From the cell containing the given text, extract its center point as [X, Y] coordinate. 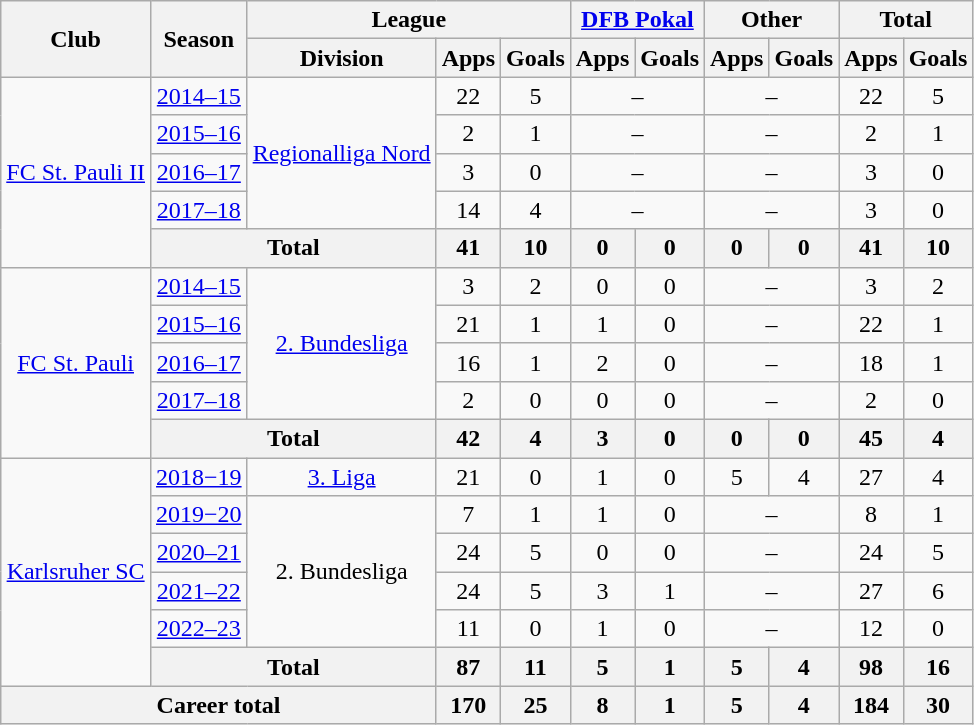
184 [871, 705]
FC St. Pauli II [76, 172]
FC St. Pauli [76, 362]
7 [468, 515]
87 [468, 667]
14 [468, 210]
45 [871, 438]
Season [200, 39]
12 [871, 629]
League [408, 20]
30 [938, 705]
25 [536, 705]
Regionalliga Nord [342, 153]
Career total [218, 705]
Karlsruher SC [76, 572]
2022–23 [200, 629]
3. Liga [342, 477]
Division [342, 58]
2019−20 [200, 515]
2020–21 [200, 553]
42 [468, 438]
2018−19 [200, 477]
Club [76, 39]
6 [938, 591]
Other [772, 20]
98 [871, 667]
DFB Pokal [637, 20]
2021–22 [200, 591]
18 [871, 362]
170 [468, 705]
